Provide the [x, y] coordinate of the cell's center where the given text is located.  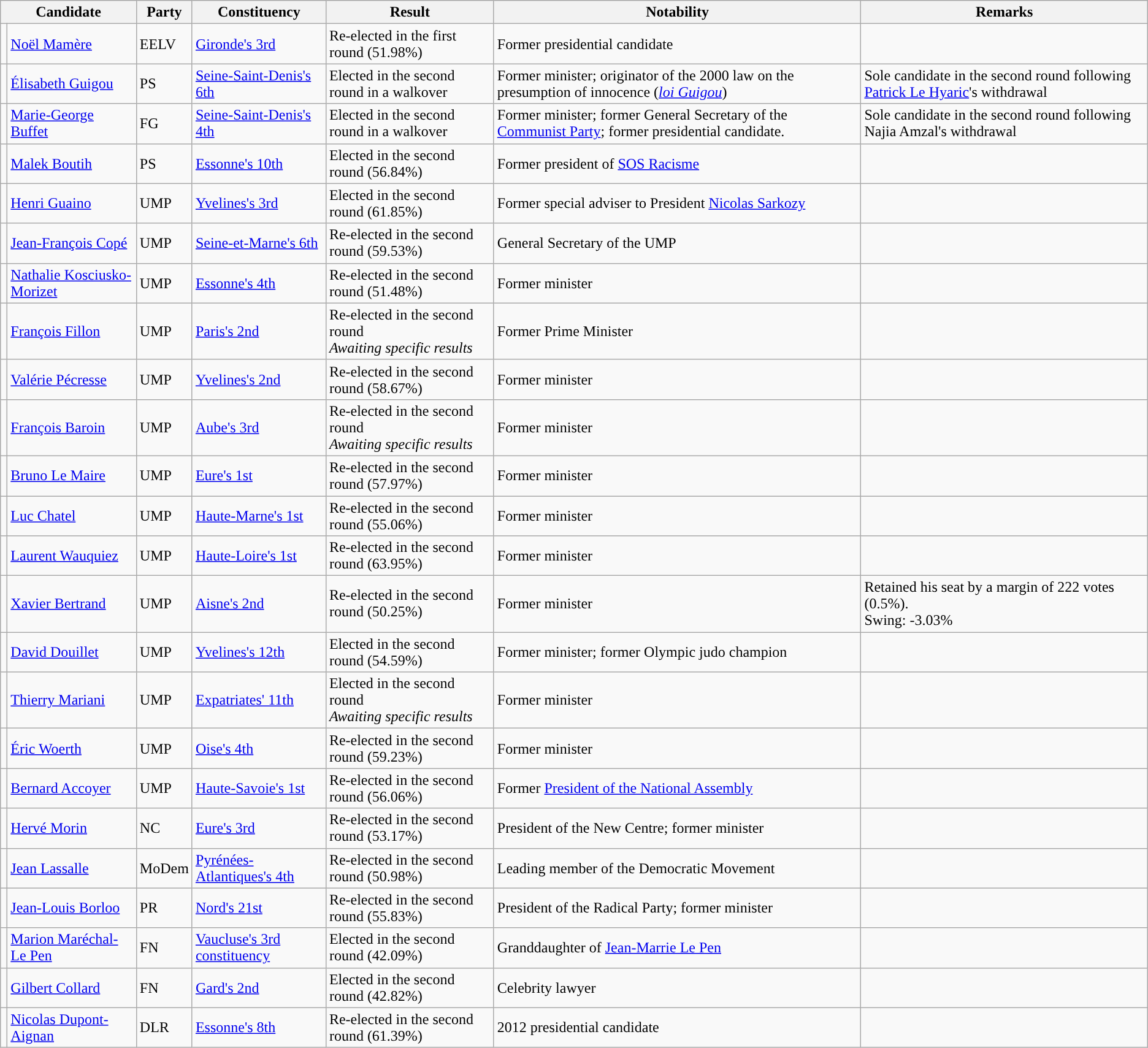
Re-elected in the second round (56.06%) [410, 789]
Haute-Marne's 1st [259, 515]
Former minister; originator of the 2000 law on the presumption of innocence (loi Guigou) [677, 83]
Élisabeth Guigou [72, 83]
Re-elected in the second round (53.17%) [410, 828]
Yvelines's 2nd [259, 379]
Eure's 3rd [259, 828]
DLR [164, 1028]
Seine-et-Marne's 6th [259, 243]
FG [164, 124]
Party [164, 12]
Nathalie Kosciusko-Morizet [72, 283]
Re-elected in the second round (57.97%) [410, 476]
Re-elected in the second round (51.48%) [410, 283]
Oise's 4th [259, 748]
Jean Lassalle [72, 868]
Aisne's 2nd [259, 604]
Haute-Loire's 1st [259, 556]
NC [164, 828]
Former presidential candidate [677, 44]
Retained his seat by a margin of 222 votes (0.5%).Swing: -3.03% [1005, 604]
Jean-François Copé [72, 243]
Elected in the second round (54.59%) [410, 652]
Seine-Saint-Denis's 4th [259, 124]
President of the New Centre; former minister [677, 828]
Expatriates' 11th [259, 700]
Éric Woerth [72, 748]
Re-elected in the second round (59.23%) [410, 748]
Laurent Wauquiez [72, 556]
Nord's 21st [259, 908]
Re-elected in the second round (59.53%) [410, 243]
Re-elected in the second round (50.25%) [410, 604]
Elected in the second roundAwaiting specific results [410, 700]
Re-elected in the second round (55.06%) [410, 515]
Sole candidate in the second round following Patrick Le Hyaric's withdrawal [1005, 83]
EELV [164, 44]
Elected in the second round (42.82%) [410, 987]
President of the Radical Party; former minister [677, 908]
Yvelines's 3rd [259, 204]
Haute-Savoie's 1st [259, 789]
Bruno Le Maire [72, 476]
David Douillet [72, 652]
Former minister; former Olympic judo champion [677, 652]
Hervé Morin [72, 828]
Gilbert Collard [72, 987]
Xavier Bertrand [72, 604]
Former Prime Minister [677, 331]
Remarks [1005, 12]
François Baroin [72, 427]
Bernard Accoyer [72, 789]
Essonne's 4th [259, 283]
MoDem [164, 868]
Pyrénées-Atlantiques's 4th [259, 868]
Luc Chatel [72, 515]
Marie-George Buffet [72, 124]
General Secretary of the UMP [677, 243]
Jean-Louis Borloo [72, 908]
François Fillon [72, 331]
Re-elected in the second round (63.95%) [410, 556]
Yvelines's 12th [259, 652]
Valérie Pécresse [72, 379]
Former President of the National Assembly [677, 789]
PR [164, 908]
Constituency [259, 12]
Malek Boutih [72, 163]
Sole candidate in the second round following Najia Amzal's withdrawal [1005, 124]
Former president of SOS Racisme [677, 163]
Henri Guaino [72, 204]
Re-elected in the second round (58.67%) [410, 379]
Leading member of the Democratic Movement [677, 868]
Elected in the second round (56.84%) [410, 163]
Candidate [69, 12]
Seine-Saint-Denis's 6th [259, 83]
Gard's 2nd [259, 987]
Re-elected in the first round (51.98%) [410, 44]
Result [410, 12]
Granddaughter of Jean-Marrie Le Pen [677, 948]
Aube's 3rd [259, 427]
Re-elected in the second round (55.83%) [410, 908]
Former minister; former General Secretary of the Communist Party; former presidential candidate. [677, 124]
Noël Mamère [72, 44]
Re-elected in the second round (61.39%) [410, 1028]
Nicolas Dupont-Aignan [72, 1028]
2012 presidential candidate [677, 1028]
Eure's 1st [259, 476]
Gironde's 3rd [259, 44]
Thierry Mariani [72, 700]
Marion Maréchal-Le Pen [72, 948]
Notability [677, 12]
Vaucluse's 3rd constituency [259, 948]
Paris's 2nd [259, 331]
Re-elected in the second round (50.98%) [410, 868]
Essonne's 8th [259, 1028]
Elected in the second round (42.09%) [410, 948]
Former special adviser to President Nicolas Sarkozy [677, 204]
Essonne's 10th [259, 163]
Celebrity lawyer [677, 987]
Elected in the second round (61.85%) [410, 204]
